Extract the (X, Y) coordinate from the center of the cell holding the provided text.  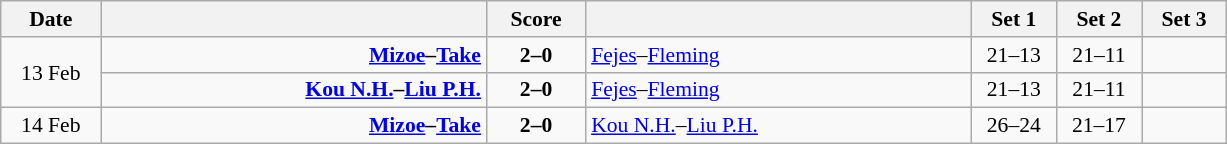
Set 3 (1184, 19)
13 Feb (51, 72)
Date (51, 19)
14 Feb (51, 126)
26–24 (1014, 126)
Set 2 (1098, 19)
Set 1 (1014, 19)
Score (536, 19)
21–17 (1098, 126)
